Determine the [X, Y] coordinate at the center of the cell enclosing the given text.  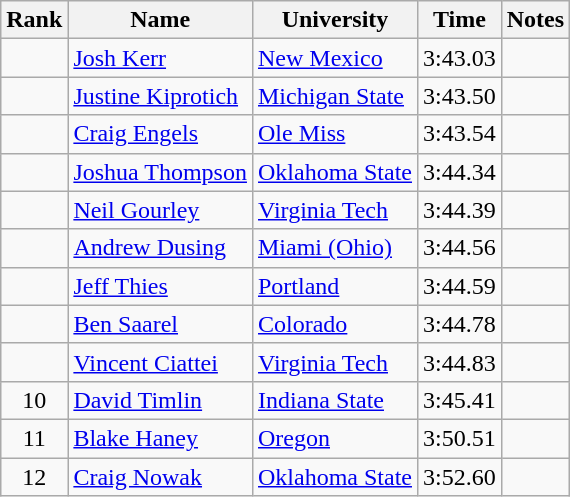
Name [160, 20]
Neil Gourley [160, 210]
Time [460, 20]
Ole Miss [334, 134]
Josh Kerr [160, 58]
Jeff Thies [160, 286]
10 [34, 400]
Miami (Ohio) [334, 248]
Craig Nowak [160, 477]
3:44.78 [460, 324]
3:45.41 [460, 400]
Rank [34, 20]
Colorado [334, 324]
3:43.03 [460, 58]
Vincent Ciattei [160, 362]
Portland [334, 286]
Notes [535, 20]
3:44.56 [460, 248]
3:44.83 [460, 362]
3:43.54 [460, 134]
Craig Engels [160, 134]
David Timlin [160, 400]
Andrew Dusing [160, 248]
3:43.50 [460, 96]
3:50.51 [460, 438]
Oregon [334, 438]
3:44.59 [460, 286]
Ben Saarel [160, 324]
Justine Kiprotich [160, 96]
Joshua Thompson [160, 172]
11 [34, 438]
University [334, 20]
3:44.39 [460, 210]
Blake Haney [160, 438]
Michigan State [334, 96]
12 [34, 477]
Indiana State [334, 400]
New Mexico [334, 58]
3:44.34 [460, 172]
3:52.60 [460, 477]
